For the text-containing cell, return its midpoint in [X, Y] coordinate format. 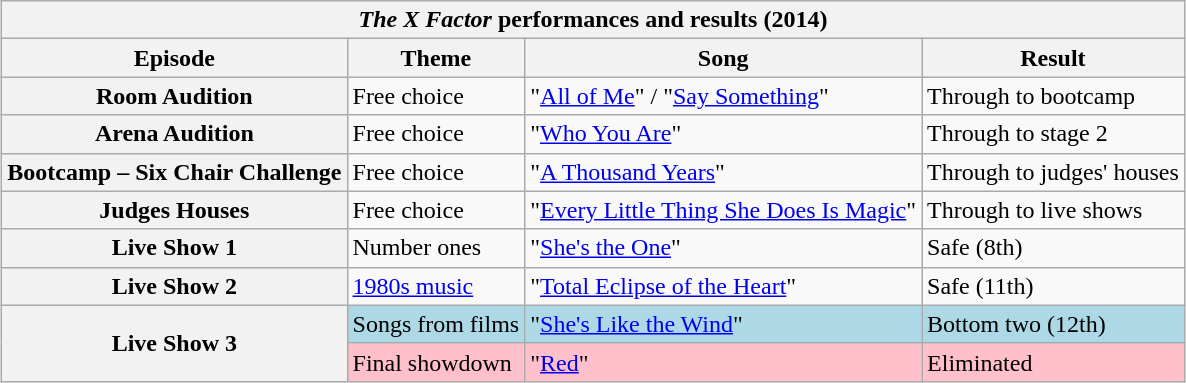
Through to live shows [1054, 210]
Songs from films [436, 324]
"A Thousand Years" [724, 172]
Bottom two (12th) [1054, 324]
"Every Little Thing She Does Is Magic" [724, 210]
Number ones [436, 248]
"All of Me" / "Say Something" [724, 96]
Bootcamp – Six Chair Challenge [174, 172]
Eliminated [1054, 362]
"Total Eclipse of the Heart" [724, 286]
Judges Houses [174, 210]
Through to judges' houses [1054, 172]
Final showdown [436, 362]
"She's the One" [724, 248]
1980s music [436, 286]
Room Audition [174, 96]
Episode [174, 58]
Live Show 3 [174, 343]
Result [1054, 58]
Theme [436, 58]
Song [724, 58]
"Red" [724, 362]
"She's Like the Wind" [724, 324]
Safe (8th) [1054, 248]
Live Show 1 [174, 248]
Live Show 2 [174, 286]
Safe (11th) [1054, 286]
Through to bootcamp [1054, 96]
"Who You Are" [724, 134]
Arena Audition [174, 134]
Through to stage 2 [1054, 134]
The X Factor performances and results (2014) [594, 20]
